Identify which cell holds the provided text, then report its (x, y) central coordinate. 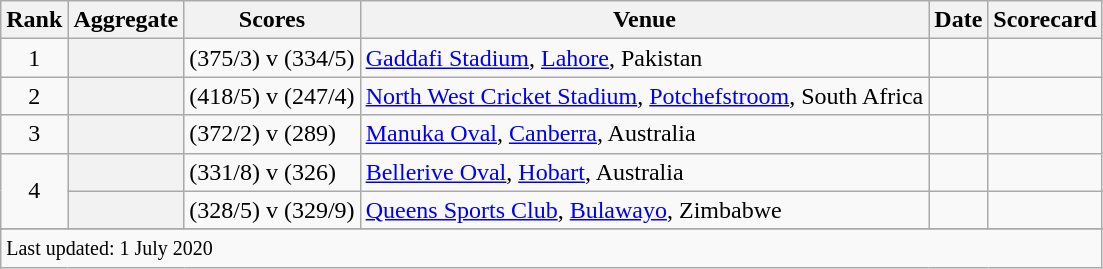
North West Cricket Stadium, Potchefstroom, South Africa (644, 96)
(372/2) v (289) (272, 134)
(331/8) v (326) (272, 172)
3 (34, 134)
(328/5) v (329/9) (272, 210)
Scorecard (1046, 20)
1 (34, 58)
Last updated: 1 July 2020 (552, 248)
2 (34, 96)
(375/3) v (334/5) (272, 58)
Scores (272, 20)
Rank (34, 20)
Venue (644, 20)
Manuka Oval, Canberra, Australia (644, 134)
Bellerive Oval, Hobart, Australia (644, 172)
Aggregate (126, 20)
Date (958, 20)
4 (34, 191)
(418/5) v (247/4) (272, 96)
Gaddafi Stadium, Lahore, Pakistan (644, 58)
Queens Sports Club, Bulawayo, Zimbabwe (644, 210)
